Identify which cell holds the provided text, then report its (X, Y) central coordinate. 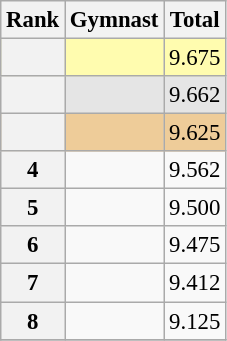
7 (33, 283)
9.475 (195, 245)
9.662 (195, 95)
9.412 (195, 283)
Rank (33, 20)
9.562 (195, 170)
4 (33, 170)
6 (33, 245)
9.125 (195, 321)
Gymnast (114, 20)
5 (33, 208)
8 (33, 321)
9.625 (195, 133)
Total (195, 20)
9.675 (195, 58)
9.500 (195, 208)
